Output the [x, y] coordinate of the center of the cell containing the given text.  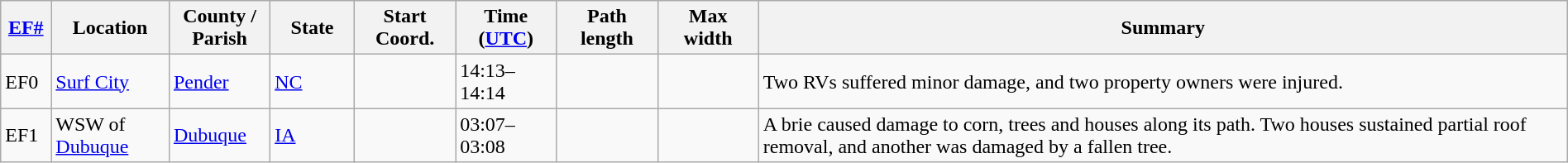
IA [313, 136]
Time (UTC) [506, 28]
Pender [219, 81]
WSW of Dubuque [111, 136]
EF0 [26, 81]
Summary [1163, 28]
EF1 [26, 136]
03:07–03:08 [506, 136]
Surf City [111, 81]
Path length [607, 28]
A brie caused damage to corn, trees and houses along its path. Two houses sustained partial roof removal, and another was damaged by a fallen tree. [1163, 136]
NC [313, 81]
Max width [708, 28]
Location [111, 28]
State [313, 28]
Start Coord. [404, 28]
EF# [26, 28]
14:13–14:14 [506, 81]
Dubuque [219, 136]
County / Parish [219, 28]
Two RVs suffered minor damage, and two property owners were injured. [1163, 81]
